Find where the given text appears and provide that cell's center as (X, Y) coordinate. 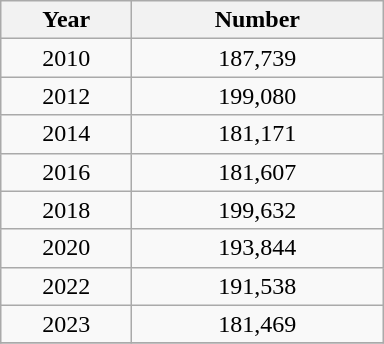
2023 (66, 324)
Year (66, 20)
2010 (66, 58)
2014 (66, 134)
191,538 (258, 286)
2018 (66, 210)
181,469 (258, 324)
181,607 (258, 172)
2020 (66, 248)
199,080 (258, 96)
199,632 (258, 210)
193,844 (258, 248)
187,739 (258, 58)
2012 (66, 96)
2016 (66, 172)
181,171 (258, 134)
Number (258, 20)
2022 (66, 286)
